Pinpoint the cell where the given text exists, returning its [x, y] midpoint coordinate. 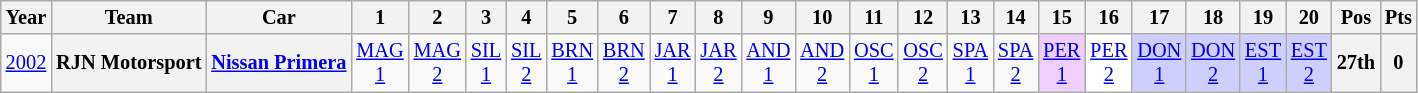
AND1 [768, 63]
Pos [1356, 17]
BRN2 [624, 63]
Team [128, 17]
16 [1108, 17]
BRN1 [572, 63]
11 [874, 17]
PER1 [1062, 63]
9 [768, 17]
8 [719, 17]
15 [1062, 17]
Car [278, 17]
19 [1263, 17]
OSC2 [922, 63]
12 [922, 17]
1 [380, 17]
DON1 [1159, 63]
Year [26, 17]
10 [822, 17]
DON2 [1213, 63]
14 [1016, 17]
Pts [1398, 17]
0 [1398, 63]
JAR1 [673, 63]
PER2 [1108, 63]
18 [1213, 17]
Nissan Primera [278, 63]
SPA1 [970, 63]
MAG2 [438, 63]
3 [486, 17]
JAR2 [719, 63]
SPA2 [1016, 63]
RJN Motorsport [128, 63]
5 [572, 17]
6 [624, 17]
MAG1 [380, 63]
2002 [26, 63]
20 [1309, 17]
4 [526, 17]
SIL2 [526, 63]
13 [970, 17]
27th [1356, 63]
OSC1 [874, 63]
7 [673, 17]
AND2 [822, 63]
EST2 [1309, 63]
2 [438, 17]
SIL1 [486, 63]
EST1 [1263, 63]
17 [1159, 17]
